Pinpoint the cell where the given text exists, returning its (X, Y) midpoint coordinate. 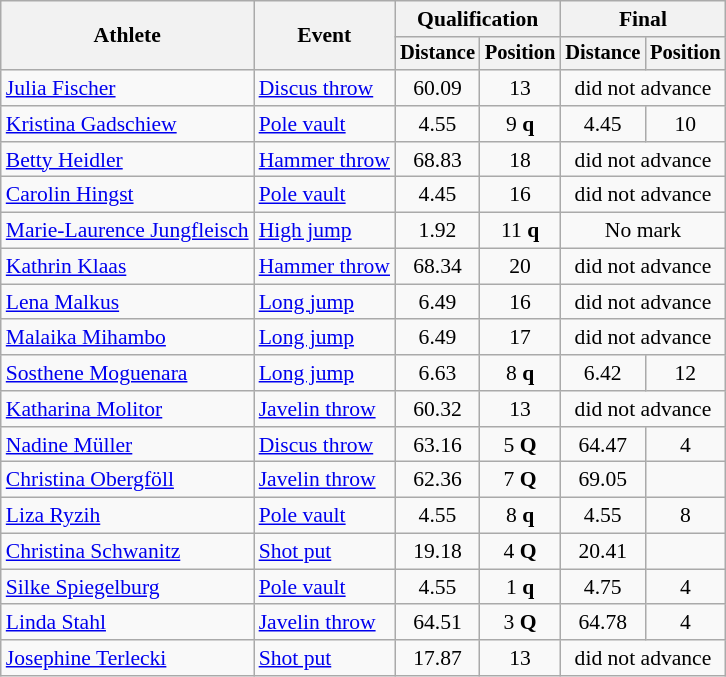
17.87 (438, 658)
4.75 (602, 587)
7 Q (520, 480)
9 q (520, 124)
Silke Spiegelburg (128, 587)
Nadine Müller (128, 445)
19.18 (438, 552)
1 q (520, 587)
Qualification (478, 19)
64.78 (602, 623)
20.41 (602, 552)
60.09 (438, 88)
No mark (642, 231)
Christina Schwanitz (128, 552)
11 q (520, 231)
Betty Heidler (128, 160)
20 (520, 267)
8 (685, 516)
Linda Stahl (128, 623)
60.32 (438, 409)
Liza Ryzih (128, 516)
18 (520, 160)
69.05 (602, 480)
Kathrin Klaas (128, 267)
3 Q (520, 623)
Marie-Laurence Jungfleisch (128, 231)
Athlete (128, 36)
64.47 (602, 445)
Sosthene Moguenara (128, 373)
Christina Obergföll (128, 480)
62.36 (438, 480)
Julia Fischer (128, 88)
12 (685, 373)
Katharina Molitor (128, 409)
High jump (324, 231)
1.92 (438, 231)
Final (642, 19)
Carolin Hingst (128, 195)
Malaika Mihambo (128, 338)
4 Q (520, 552)
Event (324, 36)
63.16 (438, 445)
64.51 (438, 623)
68.34 (438, 267)
Lena Malkus (128, 302)
5 Q (520, 445)
10 (685, 124)
68.83 (438, 160)
Kristina Gadschiew (128, 124)
6.63 (438, 373)
Josephine Terlecki (128, 658)
17 (520, 338)
6.42 (602, 373)
